Provide the (x, y) coordinate of the cell's center where the given text is located.  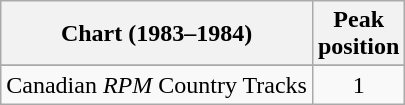
Peakposition (358, 34)
Canadian RPM Country Tracks (157, 85)
Chart (1983–1984) (157, 34)
1 (358, 85)
